Provide the (X, Y) coordinate of the cell's center where the given text is located.  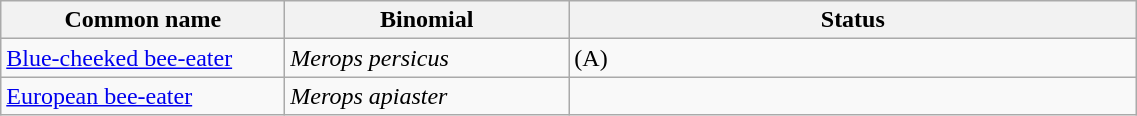
Merops persicus (427, 58)
Blue-cheeked bee-eater (143, 58)
Common name (143, 20)
Binomial (427, 20)
Status (853, 20)
European bee-eater (143, 96)
Merops apiaster (427, 96)
(A) (853, 58)
